For the text-containing cell, return its midpoint in [x, y] coordinate format. 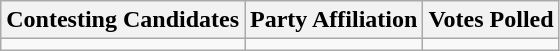
Votes Polled [491, 20]
Contesting Candidates [123, 20]
Party Affiliation [334, 20]
